For the text-containing cell, return its midpoint in [X, Y] coordinate format. 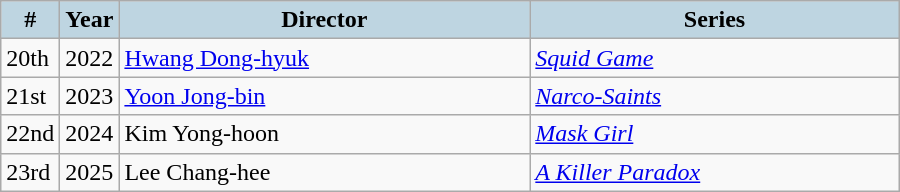
Director [324, 20]
2024 [90, 134]
Mask Girl [714, 134]
23rd [30, 172]
A Killer Paradox [714, 172]
Hwang Dong-hyuk [324, 58]
# [30, 20]
Kim Yong-hoon [324, 134]
2023 [90, 96]
22nd [30, 134]
20th [30, 58]
Year [90, 20]
Narco-Saints [714, 96]
Lee Chang-hee [324, 172]
Squid Game [714, 58]
Yoon Jong-bin [324, 96]
2025 [90, 172]
Series [714, 20]
21st [30, 96]
2022 [90, 58]
